Extract the (X, Y) coordinate from the center of the cell holding the provided text.  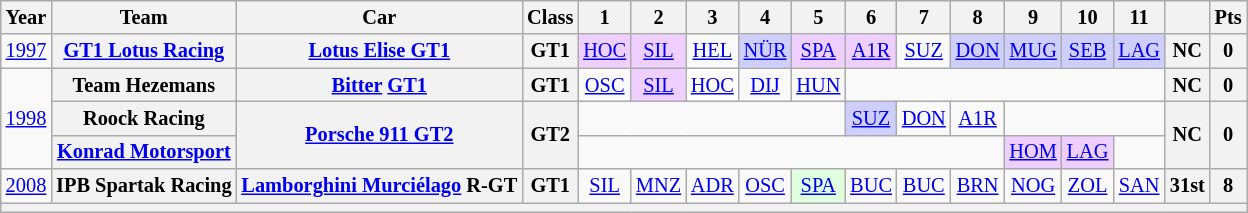
Car (379, 17)
11 (1139, 17)
Roock Racing (144, 118)
GT2 (550, 134)
HEL (712, 51)
Team Hezemans (144, 85)
9 (1034, 17)
ADR (712, 186)
Bitter GT1 (379, 85)
10 (1088, 17)
NÜR (766, 51)
ZOL (1088, 186)
1997 (26, 51)
31st (1188, 186)
7 (924, 17)
3 (712, 17)
Team (144, 17)
1998 (26, 118)
DIJ (766, 85)
5 (818, 17)
NOG (1034, 186)
Porsche 911 GT2 (379, 134)
4 (766, 17)
Konrad Motorsport (144, 152)
SEB (1088, 51)
MNZ (658, 186)
HOM (1034, 152)
2 (658, 17)
IPB Spartak Racing (144, 186)
2008 (26, 186)
GT1 Lotus Racing (144, 51)
Lamborghini Murciélago R-GT (379, 186)
SAN (1139, 186)
6 (871, 17)
Class (550, 17)
Lotus Elise GT1 (379, 51)
BRN (978, 186)
Pts (1228, 17)
MUG (1034, 51)
HUN (818, 85)
1 (604, 17)
Year (26, 17)
